Pinpoint the cell where the given text exists, returning its [X, Y] midpoint coordinate. 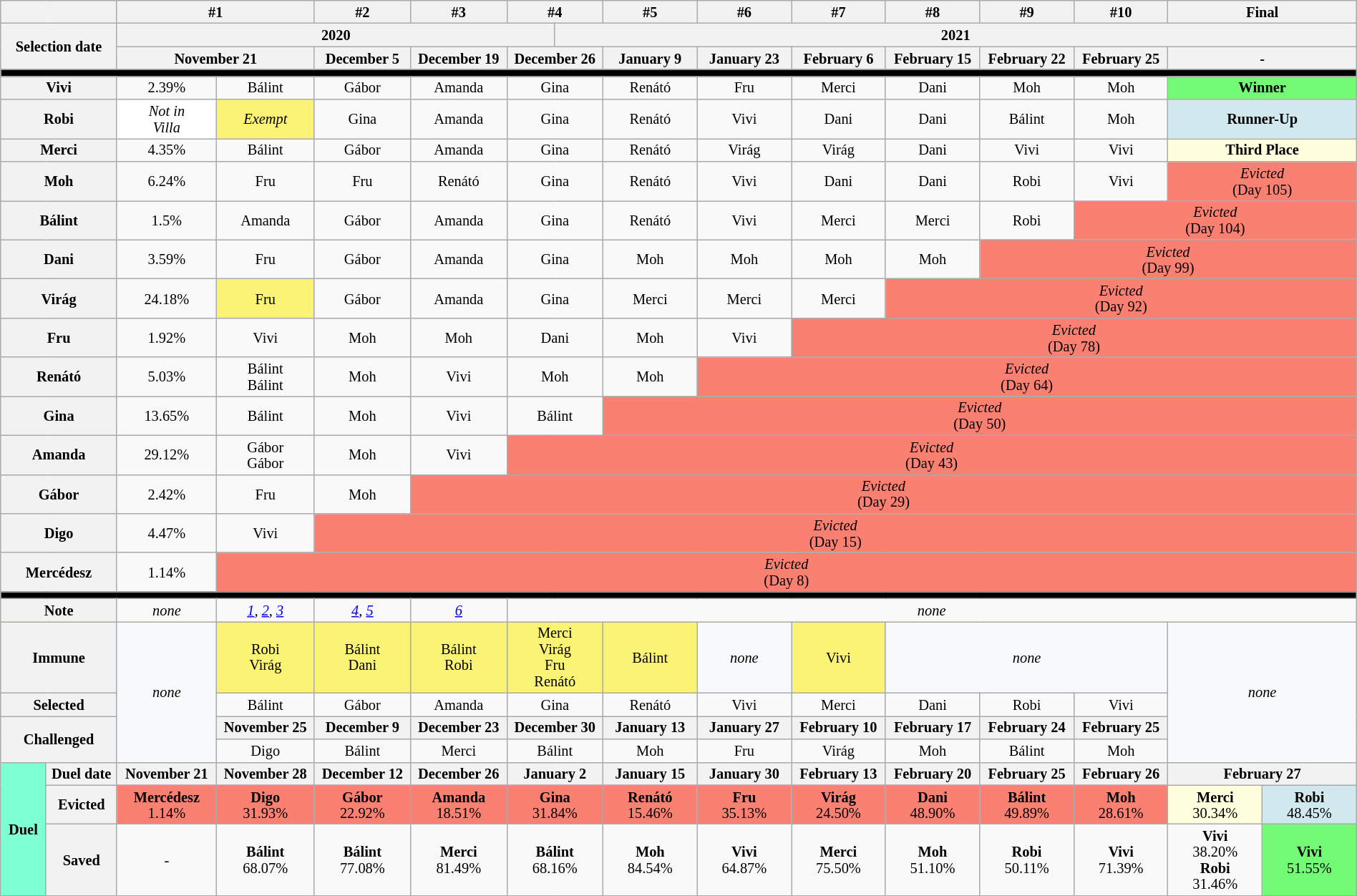
Virág24.50% [839, 804]
RobiVirág [265, 657]
February 24 [1027, 727]
MerciVirágFruRenátó [555, 657]
6.24% [166, 180]
Duel [23, 829]
February 6 [839, 58]
#1 [215, 11]
1.92% [166, 338]
Mercédesz1.14% [166, 804]
January 2 [555, 774]
BálintBálint [265, 376]
4.35% [166, 150]
4.47% [166, 532]
Vivi64.87% [744, 860]
Gábor22.92% [362, 804]
Evicted(Day 92) [1121, 298]
#2 [362, 11]
February 10 [839, 727]
February 13 [839, 774]
Bálint49.89% [1027, 804]
December 23 [459, 727]
Merci75.50% [839, 860]
Note [59, 610]
December 12 [362, 774]
January 27 [744, 727]
Mercédesz [59, 573]
Immune [59, 657]
GáborGábor [265, 455]
Exempt [265, 119]
#7 [839, 11]
February 15 [933, 58]
January 13 [650, 727]
5.03% [166, 376]
BálintDani [362, 657]
Saved [82, 860]
29.12% [166, 455]
#3 [459, 11]
Selection date [59, 46]
Evicted(Day 105) [1263, 180]
Final [1263, 11]
Fru35.13% [744, 804]
Moh84.54% [650, 860]
Challenged [59, 739]
Moh28.61% [1121, 804]
February 17 [933, 727]
February 27 [1263, 774]
2.39% [166, 87]
Robi48.45% [1310, 804]
December 5 [362, 58]
February 20 [933, 774]
Renátó15.46% [650, 804]
Winner [1263, 87]
1.14% [166, 573]
January 30 [744, 774]
Digo31.93% [265, 804]
January 9 [650, 58]
#9 [1027, 11]
Evicted(Day 64) [1026, 376]
Evicted(Day 43) [932, 455]
24.18% [166, 298]
Evicted(Day 99) [1168, 259]
Third Place [1263, 150]
6 [459, 610]
December 30 [555, 727]
Merci30.34% [1215, 804]
January 23 [744, 58]
Vivi51.55% [1310, 860]
Moh51.10% [933, 860]
Dani48.90% [933, 804]
2021 [955, 34]
Runner-Up [1263, 119]
December 9 [362, 727]
Selected [59, 704]
13.65% [166, 415]
Evicted(Day 50) [979, 415]
#8 [933, 11]
#6 [744, 11]
#5 [650, 11]
December 19 [459, 58]
January 15 [650, 774]
February 26 [1121, 774]
#10 [1121, 11]
3.59% [166, 259]
November 25 [265, 727]
Amanda18.51% [459, 804]
2020 [336, 34]
2.42% [166, 494]
Vivi71.39% [1121, 860]
BálintRobi [459, 657]
Gina31.84% [555, 804]
#4 [555, 11]
1, 2, 3 [265, 610]
Duel date [82, 774]
November 28 [265, 774]
Evicted(Day 78) [1074, 338]
Evicted [82, 804]
Merci81.49% [459, 860]
Evicted(Day 104) [1215, 220]
4, 5 [362, 610]
Not inVilla [166, 119]
Vivi38.20%Robi31.46% [1215, 860]
Bálint68.07% [265, 860]
Evicted(Day 29) [884, 494]
1.5% [166, 220]
Bálint77.08% [362, 860]
Evicted(Day 8) [786, 573]
February 22 [1027, 58]
Bálint68.16% [555, 860]
Robi50.11% [1027, 860]
Evicted(Day 15) [835, 532]
